Return (x, y) of the center of cell containing provided text 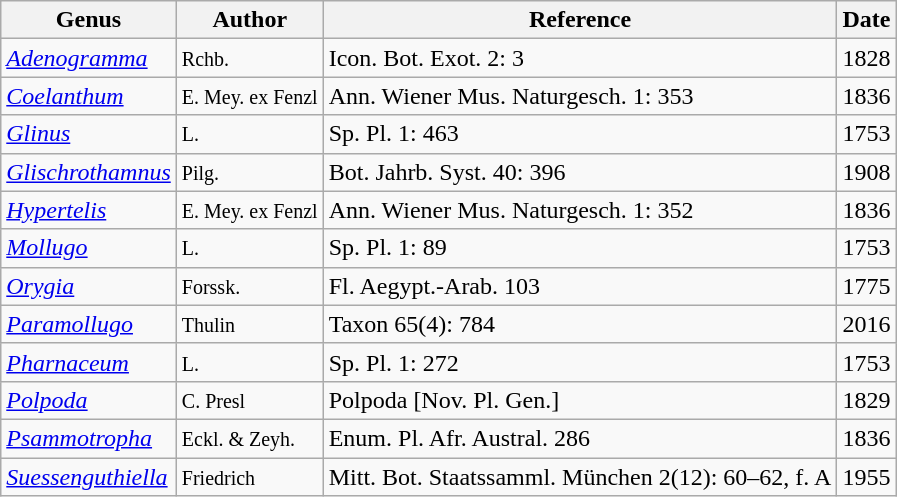
Pharnaceum (89, 362)
Genus (89, 20)
2016 (866, 324)
C. Presl (250, 400)
Polpoda [Nov. Pl. Gen.] (580, 400)
1775 (866, 286)
Hypertelis (89, 210)
Rchb. (250, 58)
Psammotropha (89, 438)
Bot. Jahrb. Syst. 40: 396 (580, 172)
Mollugo (89, 248)
Sp. Pl. 1: 89 (580, 248)
Glischrothamnus (89, 172)
Adenogramma (89, 58)
Ann. Wiener Mus. Naturgesch. 1: 353 (580, 96)
1908 (866, 172)
1828 (866, 58)
Thulin (250, 324)
Coelanthum (89, 96)
Forssk. (250, 286)
Fl. Aegypt.-Arab. 103 (580, 286)
1829 (866, 400)
Sp. Pl. 1: 272 (580, 362)
Eckl. & Zeyh. (250, 438)
Taxon 65(4): 784 (580, 324)
Glinus (89, 134)
Icon. Bot. Exot. 2: 3 (580, 58)
Suessenguthiella (89, 477)
Enum. Pl. Afr. Austral. 286 (580, 438)
1955 (866, 477)
Mitt. Bot. Staatssamml. München 2(12): 60–62, f. A (580, 477)
Orygia (89, 286)
Reference (580, 20)
Ann. Wiener Mus. Naturgesch. 1: 352 (580, 210)
Paramollugo (89, 324)
Friedrich (250, 477)
Date (866, 20)
Author (250, 20)
Pilg. (250, 172)
Sp. Pl. 1: 463 (580, 134)
Polpoda (89, 400)
